Capture the cell that displays the provided text and extract its [x, y] central coordinate. 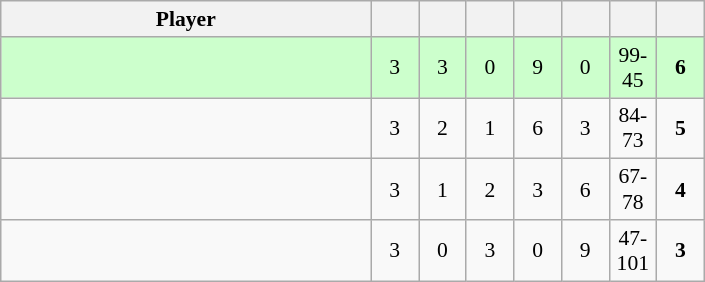
84-73 [633, 128]
67-78 [633, 190]
4 [681, 190]
47-101 [633, 250]
5 [681, 128]
99-45 [633, 68]
Player [186, 19]
